Detect which cell encompasses the target text, then output its (x, y) center coordinate. 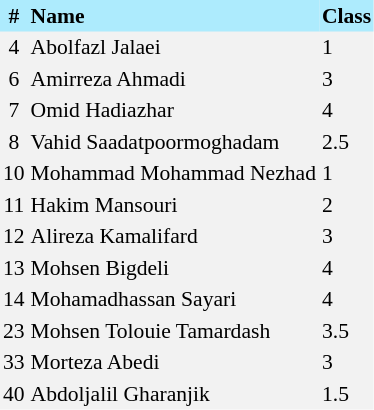
7 (14, 110)
23 (14, 331)
Morteza Abedi (174, 362)
33 (14, 362)
Mohsen Tolouie Tamardash (174, 331)
14 (14, 300)
Abdoljalil Gharanjik (174, 394)
Mohsen Bigdeli (174, 268)
Omid Hadiazhar (174, 110)
Vahid Saadatpoormoghadam (174, 142)
# (14, 16)
Name (174, 16)
10 (14, 174)
Amirreza Ahmadi (174, 79)
Abolfazl Jalaei (174, 48)
2 (346, 205)
40 (14, 394)
13 (14, 268)
12 (14, 236)
Alireza Kamalifard (174, 236)
3.5 (346, 331)
6 (14, 79)
1.5 (346, 394)
11 (14, 205)
Mohamadhassan Sayari (174, 300)
2.5 (346, 142)
Class (346, 16)
Mohammad Mohammad Nezhad (174, 174)
Hakim Mansouri (174, 205)
8 (14, 142)
